For the text-containing cell, return its midpoint in [x, y] coordinate format. 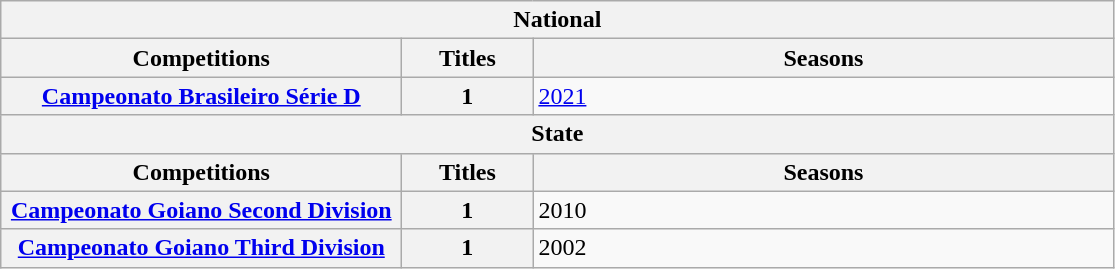
2002 [824, 248]
Campeonato Goiano Second Division [202, 210]
2010 [824, 210]
State [558, 134]
National [558, 20]
2021 [824, 96]
Campeonato Goiano Third Division [202, 248]
Campeonato Brasileiro Série D [202, 96]
